Pinpoint the cell where the given text exists, returning its (x, y) midpoint coordinate. 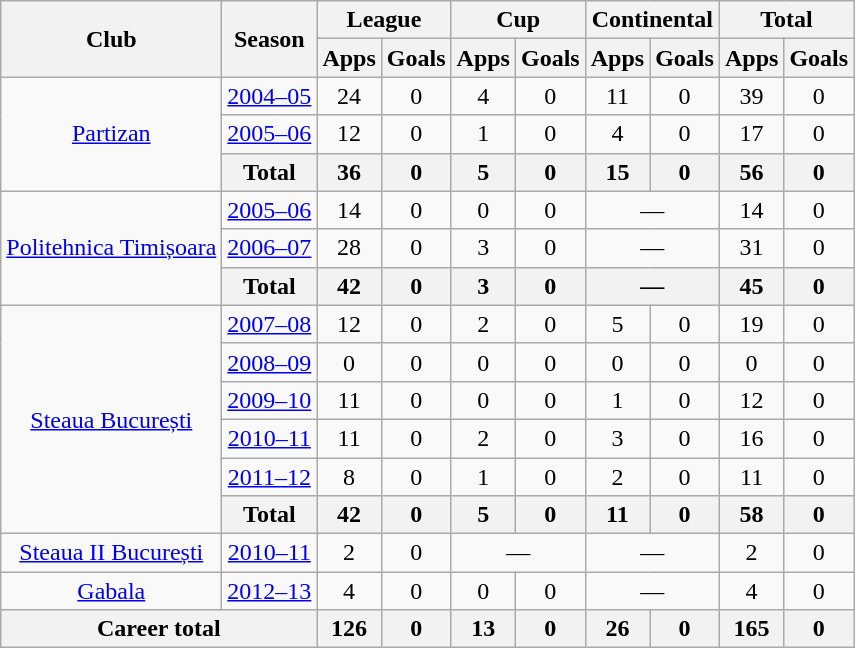
16 (751, 438)
League (384, 20)
19 (751, 324)
58 (751, 515)
13 (483, 629)
165 (751, 629)
56 (751, 172)
2011–12 (270, 477)
Gabala (112, 591)
28 (349, 248)
45 (751, 286)
39 (751, 96)
Steaua II București (112, 553)
8 (349, 477)
Politehnica Timișoara (112, 248)
126 (349, 629)
24 (349, 96)
Partizan (112, 134)
2009–10 (270, 400)
15 (617, 172)
2006–07 (270, 248)
36 (349, 172)
31 (751, 248)
Cup (518, 20)
Career total (159, 629)
2007–08 (270, 324)
2012–13 (270, 591)
2008–09 (270, 362)
Season (270, 39)
Steaua București (112, 419)
Club (112, 39)
26 (617, 629)
Continental (652, 20)
17 (751, 134)
2004–05 (270, 96)
